Return the [x, y] coordinate for the center point of the cell that contains the specified text.  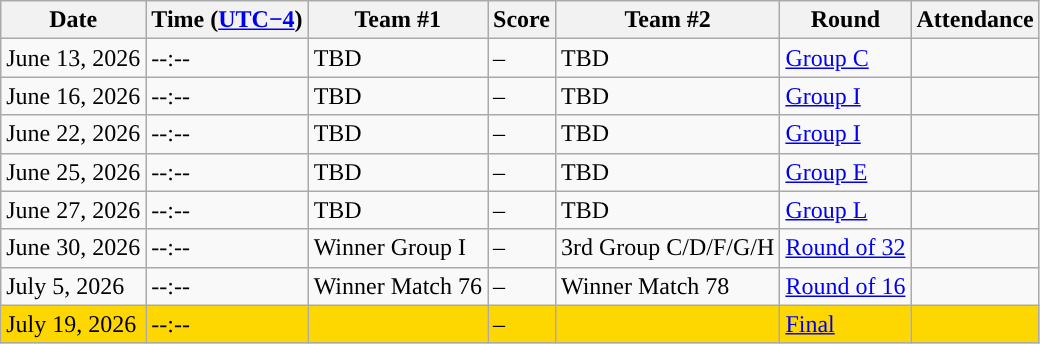
June 13, 2026 [74, 58]
Group L [846, 210]
June 30, 2026 [74, 248]
Team #1 [398, 20]
Winner Match 78 [667, 286]
Winner Group I [398, 248]
June 25, 2026 [74, 172]
3rd Group C/D/F/G/H [667, 248]
Score [522, 20]
Date [74, 20]
Time (UTC−4) [227, 20]
Final [846, 324]
Round [846, 20]
July 5, 2026 [74, 286]
Group C [846, 58]
Round of 32 [846, 248]
Round of 16 [846, 286]
Group E [846, 172]
Team #2 [667, 20]
June 16, 2026 [74, 96]
July 19, 2026 [74, 324]
Attendance [975, 20]
Winner Match 76 [398, 286]
June 22, 2026 [74, 134]
June 27, 2026 [74, 210]
